Detect which cell encompasses the target text, then output its (X, Y) center coordinate. 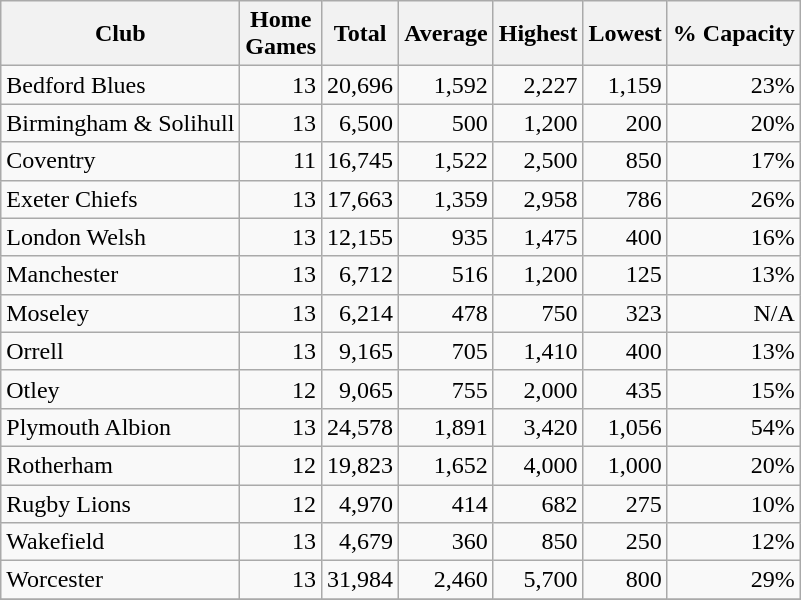
Average (446, 34)
2,958 (538, 199)
6,500 (360, 123)
Manchester (120, 275)
125 (625, 275)
54% (734, 427)
1,359 (446, 199)
414 (446, 503)
17,663 (360, 199)
31,984 (360, 580)
6,214 (360, 313)
London Welsh (120, 237)
15% (734, 389)
705 (446, 351)
516 (446, 275)
2,460 (446, 580)
23% (734, 85)
12% (734, 542)
1,522 (446, 161)
26% (734, 199)
16% (734, 237)
24,578 (360, 427)
Wakefield (120, 542)
9,165 (360, 351)
275 (625, 503)
HomeGames (281, 34)
750 (538, 313)
19,823 (360, 465)
323 (625, 313)
786 (625, 199)
250 (625, 542)
2,500 (538, 161)
20,696 (360, 85)
10% (734, 503)
1,159 (625, 85)
N/A (734, 313)
17% (734, 161)
Total (360, 34)
1,652 (446, 465)
Moseley (120, 313)
478 (446, 313)
1,000 (625, 465)
755 (446, 389)
1,410 (538, 351)
12,155 (360, 237)
Rugby Lions (120, 503)
16,745 (360, 161)
935 (446, 237)
1,056 (625, 427)
Otley (120, 389)
2,227 (538, 85)
Orrell (120, 351)
11 (281, 161)
5,700 (538, 580)
2,000 (538, 389)
9,065 (360, 389)
1,891 (446, 427)
% Capacity (734, 34)
Bedford Blues (120, 85)
Rotherham (120, 465)
Highest (538, 34)
500 (446, 123)
Club (120, 34)
Worcester (120, 580)
435 (625, 389)
6,712 (360, 275)
29% (734, 580)
Plymouth Albion (120, 427)
4,000 (538, 465)
4,970 (360, 503)
360 (446, 542)
3,420 (538, 427)
800 (625, 580)
Coventry (120, 161)
Birmingham & Solihull (120, 123)
1,592 (446, 85)
Lowest (625, 34)
4,679 (360, 542)
682 (538, 503)
Exeter Chiefs (120, 199)
1,475 (538, 237)
200 (625, 123)
